Detect which cell encompasses the target text, then output its [X, Y] center coordinate. 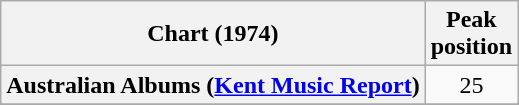
25 [471, 85]
Chart (1974) [213, 34]
Peakposition [471, 34]
Australian Albums (Kent Music Report) [213, 85]
